Detect which cell encompasses the target text, then output its [x, y] center coordinate. 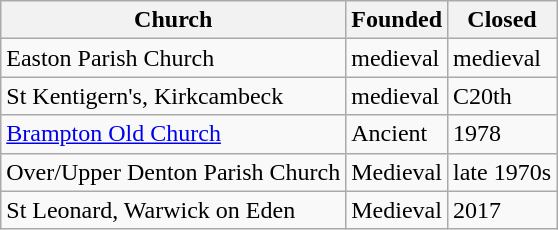
Brampton Old Church [174, 134]
Easton Parish Church [174, 58]
Founded [397, 20]
Closed [502, 20]
St Kentigern's, Kirkcambeck [174, 96]
C20th [502, 96]
Ancient [397, 134]
2017 [502, 210]
1978 [502, 134]
Over/Upper Denton Parish Church [174, 172]
St Leonard, Warwick on Eden [174, 210]
late 1970s [502, 172]
Church [174, 20]
